Pinpoint the cell where the given text exists, returning its [X, Y] midpoint coordinate. 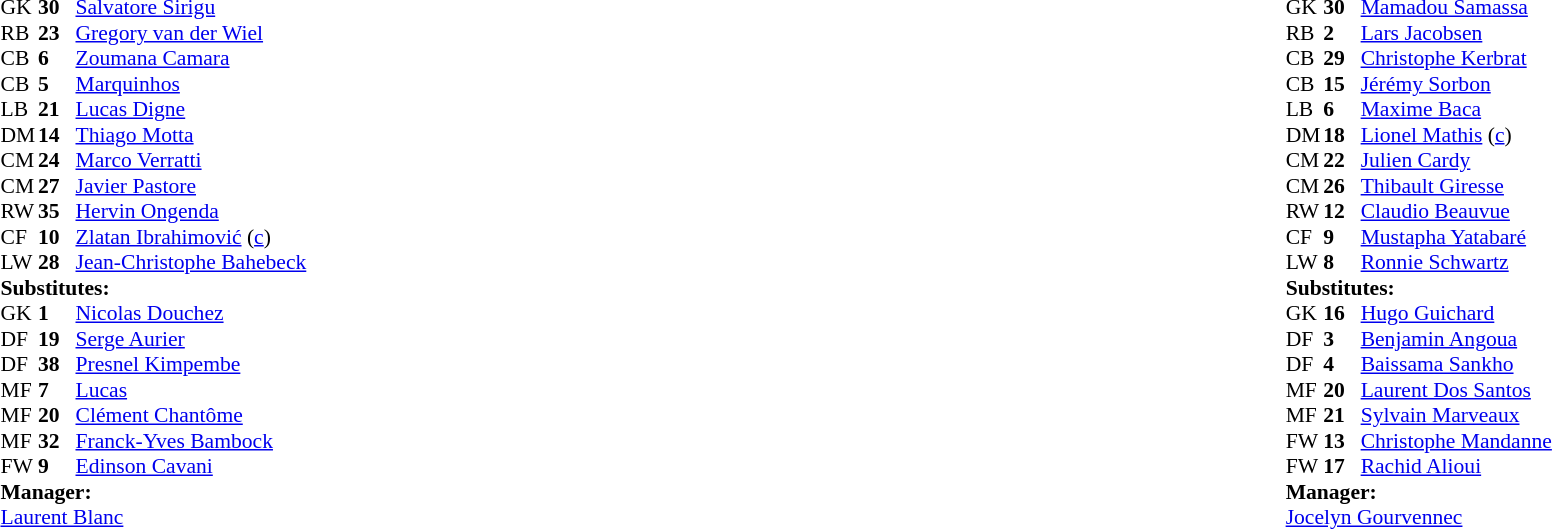
Julien Cardy [1456, 161]
Baissama Sankho [1456, 365]
Lionel Mathis (c) [1456, 135]
4 [1342, 365]
Mustapha Yatabaré [1456, 237]
Zlatan Ibrahimović (c) [192, 237]
28 [57, 263]
Thibault Giresse [1456, 186]
Jean-Christophe Bahebeck [192, 263]
27 [57, 186]
17 [1342, 467]
2 [1342, 33]
Sylvain Marveaux [1456, 415]
Ronnie Schwartz [1456, 263]
Zoumana Camara [192, 59]
16 [1342, 313]
23 [57, 33]
Franck-Yves Bambock [192, 441]
Nicolas Douchez [192, 313]
Javier Pastore [192, 186]
18 [1342, 135]
29 [1342, 59]
10 [57, 237]
32 [57, 441]
26 [1342, 186]
Christophe Kerbrat [1456, 59]
Jérémy Sorbon [1456, 84]
Lucas Digne [192, 109]
19 [57, 339]
38 [57, 365]
3 [1342, 339]
Thiago Motta [192, 135]
14 [57, 135]
Marco Verratti [192, 161]
8 [1342, 263]
5 [57, 84]
Gregory van der Wiel [192, 33]
Lucas [192, 390]
Edinson Cavani [192, 467]
Maxime Baca [1456, 109]
Presnel Kimpembe [192, 365]
Serge Aurier [192, 339]
1 [57, 313]
12 [1342, 211]
Lars Jacobsen [1456, 33]
Clément Chantôme [192, 415]
13 [1342, 441]
35 [57, 211]
Rachid Alioui [1456, 467]
15 [1342, 84]
Marquinhos [192, 84]
Laurent Dos Santos [1456, 390]
Hugo Guichard [1456, 313]
Claudio Beauvue [1456, 211]
7 [57, 390]
Benjamin Angoua [1456, 339]
Christophe Mandanne [1456, 441]
22 [1342, 161]
24 [57, 161]
Hervin Ongenda [192, 211]
